Determine the [X, Y] coordinate at the center of the cell enclosing the given text.  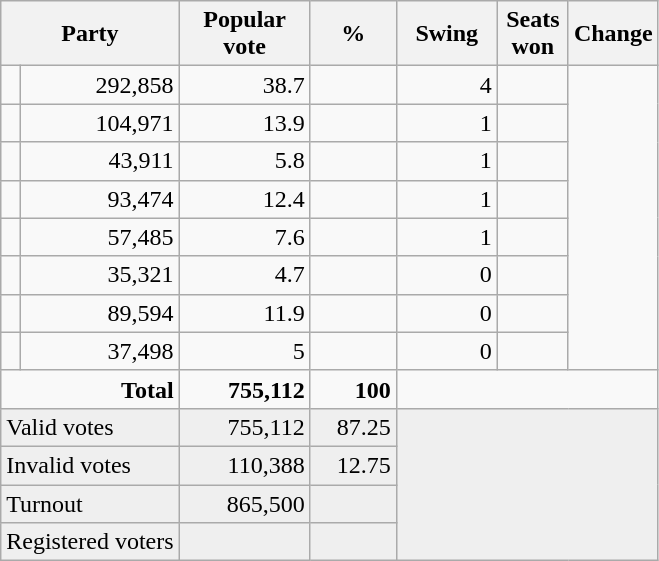
110,388 [244, 465]
7.6 [244, 237]
865,500 [244, 503]
104,971 [100, 123]
Swing [446, 34]
Change [613, 34]
4.7 [244, 275]
Valid votes [90, 427]
35,321 [100, 275]
11.9 [244, 313]
Registered voters [90, 542]
89,594 [100, 313]
38.7 [244, 85]
12.75 [353, 465]
Turnout [90, 503]
4 [446, 85]
Total [90, 389]
5.8 [244, 161]
57,485 [100, 237]
5 [244, 351]
100 [353, 389]
13.9 [244, 123]
Popular vote [244, 34]
292,858 [100, 85]
87.25 [353, 427]
12.4 [244, 199]
37,498 [100, 351]
Party [90, 34]
43,911 [100, 161]
Invalid votes [90, 465]
% [353, 34]
93,474 [100, 199]
Seatswon [532, 34]
